Determine the (X, Y) coordinate at the center of the cell enclosing the given text.  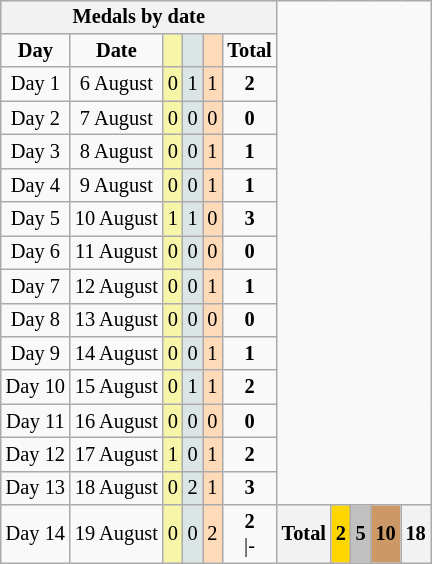
12 August (116, 286)
Day 1 (36, 84)
18 August (116, 488)
Medals by date (139, 17)
14 August (116, 354)
18 (416, 534)
13 August (116, 320)
7 August (116, 118)
Day 6 (36, 253)
Date (116, 51)
9 August (116, 185)
Day 11 (36, 421)
Day 13 (36, 488)
10 (386, 534)
5 (361, 534)
2|- (249, 534)
Day 9 (36, 354)
Day 2 (36, 118)
Day (36, 51)
Day 4 (36, 185)
Day 3 (36, 152)
8 August (116, 152)
11 August (116, 253)
Day 10 (36, 387)
6 August (116, 84)
Day 5 (36, 219)
15 August (116, 387)
Day 7 (36, 286)
Day 8 (36, 320)
Day 12 (36, 455)
Day 14 (36, 534)
19 August (116, 534)
16 August (116, 421)
10 August (116, 219)
17 August (116, 455)
